Output the [X, Y] coordinate of the center of the cell containing the given text.  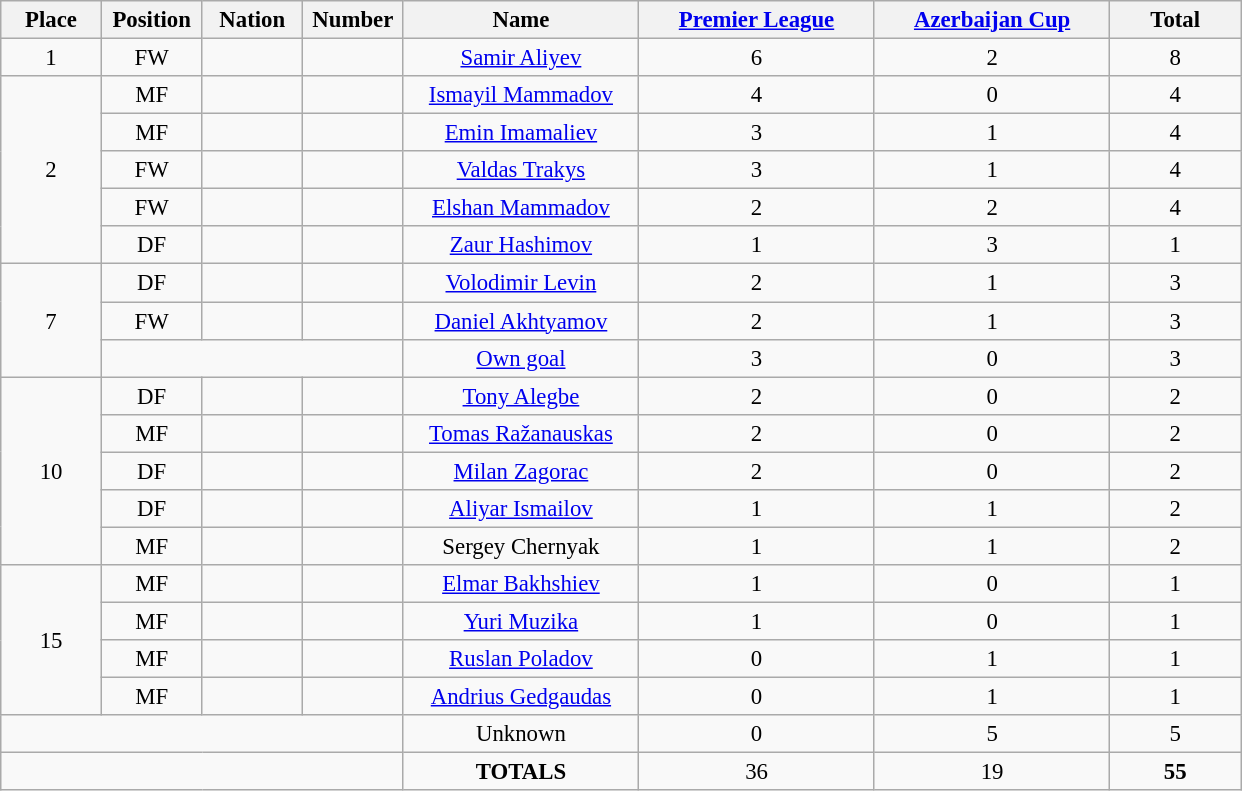
Emin Imamaliev [521, 133]
Place [52, 20]
6 [757, 58]
15 [52, 640]
7 [52, 320]
Tomas Ražanauskas [521, 433]
8 [1176, 58]
19 [992, 772]
Number [354, 20]
Position [152, 20]
Daniel Akhtyamov [521, 321]
Own goal [521, 358]
10 [52, 471]
55 [1176, 772]
Nation [252, 20]
Samir Aliyev [521, 58]
Milan Zagorac [521, 471]
Unknown [521, 734]
Volodimir Levin [521, 283]
Premier League [757, 20]
Andrius Gedgaudas [521, 697]
Ruslan Poladov [521, 659]
Yuri Muzika [521, 621]
Azerbaijan Cup [992, 20]
Ismayil Mammadov [521, 95]
36 [757, 772]
Zaur Hashimov [521, 245]
Elmar Bakhshiev [521, 584]
Valdas Trakys [521, 170]
Name [521, 20]
Elshan Mammadov [521, 208]
Sergey Chernyak [521, 546]
Total [1176, 20]
Aliyar Ismailov [521, 509]
TOTALS [521, 772]
Tony Alegbe [521, 396]
